Search for the cell housing the specified text and yield its (x, y) center coordinate. 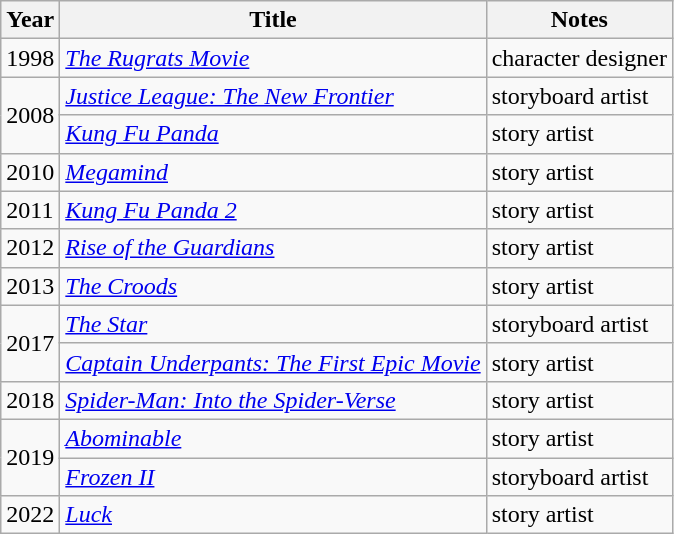
character designer (579, 58)
Luck (273, 515)
Captain Underpants: The First Epic Movie (273, 362)
Spider-Man: Into the Spider-Verse (273, 400)
Rise of the Guardians (273, 248)
The Croods (273, 286)
2012 (30, 248)
1998 (30, 58)
2019 (30, 457)
Abominable (273, 438)
Title (273, 20)
2017 (30, 343)
Frozen II (273, 477)
Kung Fu Panda 2 (273, 210)
2008 (30, 115)
Year (30, 20)
Notes (579, 20)
The Rugrats Movie (273, 58)
Justice League: The New Frontier (273, 96)
2018 (30, 400)
2011 (30, 210)
2010 (30, 172)
The Star (273, 324)
2022 (30, 515)
Megamind (273, 172)
Kung Fu Panda (273, 134)
2013 (30, 286)
